Output the [x, y] coordinate of the center of the cell containing the given text.  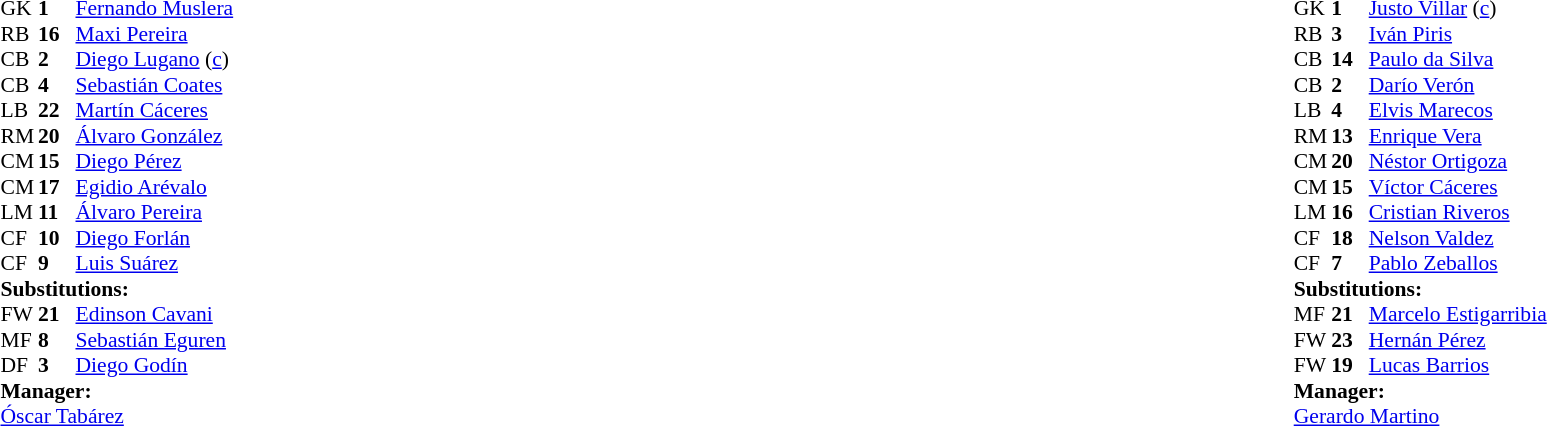
Diego Pérez [155, 161]
23 [1350, 340]
Luis Suárez [155, 263]
17 [57, 187]
Martín Cáceres [155, 111]
Cristian Riveros [1458, 213]
Marcelo Estigarribia [1458, 315]
Darío Verón [1458, 85]
Diego Godín [155, 365]
DF [19, 365]
10 [57, 238]
Víctor Cáceres [1458, 187]
13 [1350, 136]
8 [57, 340]
Elvis Marecos [1458, 111]
7 [1350, 263]
14 [1350, 59]
Hernán Pérez [1458, 340]
Sebastián Eguren [155, 340]
Maxi Pereira [155, 34]
11 [57, 213]
Néstor Ortigoza [1458, 161]
18 [1350, 238]
19 [1350, 365]
Álvaro González [155, 136]
Paulo da Silva [1458, 59]
Enrique Vera [1458, 136]
Sebastián Coates [155, 85]
Álvaro Pereira [155, 213]
Pablo Zeballos [1458, 263]
Nelson Valdez [1458, 238]
Diego Lugano (c) [155, 59]
22 [57, 111]
Edinson Cavani [155, 315]
Iván Piris [1458, 34]
9 [57, 263]
Diego Forlán [155, 238]
Lucas Barrios [1458, 365]
Egidio Arévalo [155, 187]
